Capture the cell that displays the provided text and extract its [X, Y] central coordinate. 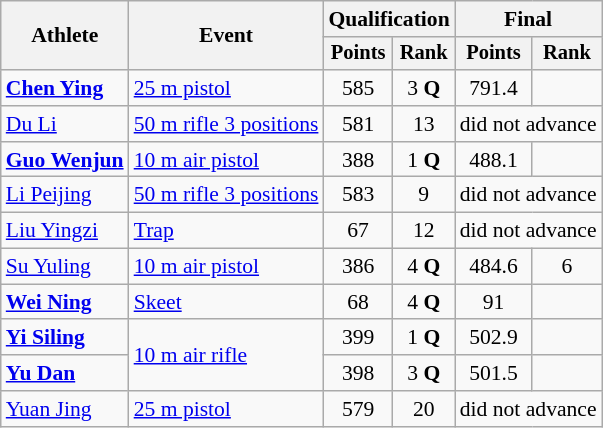
Du Li [65, 124]
Qualification [388, 19]
Chen Ying [65, 88]
68 [358, 302]
488.1 [494, 160]
20 [424, 409]
13 [424, 124]
91 [494, 302]
484.6 [494, 267]
Yu Dan [65, 373]
Wei Ning [65, 302]
501.5 [494, 373]
585 [358, 88]
791.4 [494, 88]
12 [424, 231]
6 [566, 267]
581 [358, 124]
Liu Yingzi [65, 231]
9 [424, 195]
Skeet [226, 302]
Yi Siling [65, 338]
10 m air rifle [226, 356]
Athlete [65, 36]
Event [226, 36]
579 [358, 409]
67 [358, 231]
Final [528, 19]
Su Yuling [65, 267]
Li Peijing [65, 195]
388 [358, 160]
Yuan Jing [65, 409]
399 [358, 338]
386 [358, 267]
398 [358, 373]
502.9 [494, 338]
Guo Wenjun [65, 160]
Trap [226, 231]
583 [358, 195]
